Find where the given text appears and provide that cell's center as (x, y) coordinate. 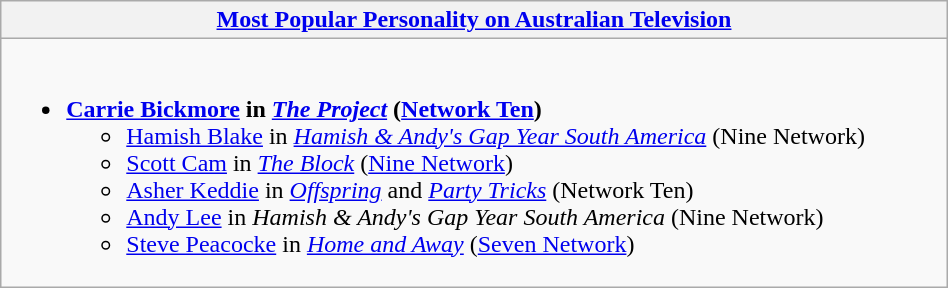
Most Popular Personality on Australian Television (474, 20)
